Pinpoint the cell where the given text exists, returning its [x, y] midpoint coordinate. 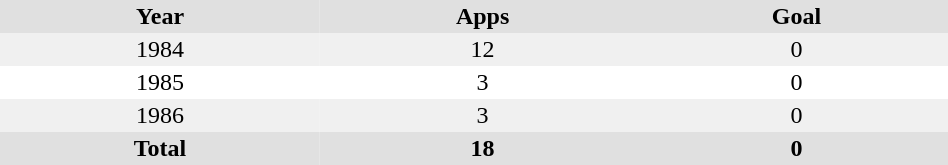
Year [160, 16]
Goal [796, 16]
1986 [160, 116]
Total [160, 148]
18 [482, 148]
Apps [482, 16]
1985 [160, 82]
12 [482, 50]
1984 [160, 50]
